Capture the cell that displays the provided text and extract its [X, Y] central coordinate. 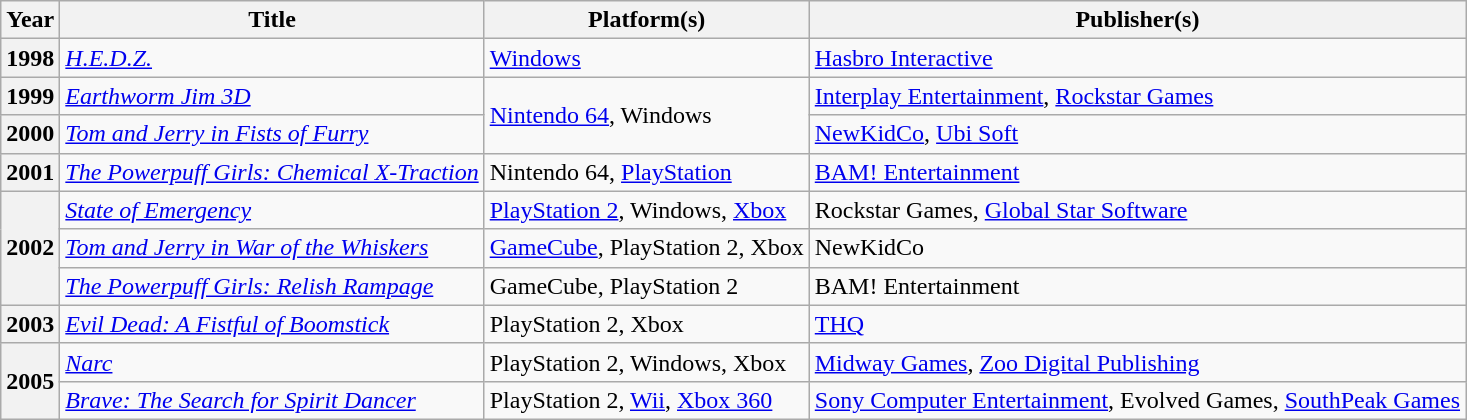
The Powerpuff Girls: Chemical X-Traction [272, 172]
Earthworm Jim 3D [272, 96]
Title [272, 20]
Nintendo 64, PlayStation [646, 172]
Sony Computer Entertainment, Evolved Games, SouthPeak Games [1137, 400]
Evil Dead: A Fistful of Boomstick [272, 324]
Narc [272, 362]
2003 [30, 324]
PlayStation 2, Xbox [646, 324]
NewKidCo [1137, 248]
H.E.D.Z. [272, 58]
Rockstar Games, Global Star Software [1137, 210]
Brave: The Search for Spirit Dancer [272, 400]
Platform(s) [646, 20]
Midway Games, Zoo Digital Publishing [1137, 362]
GameCube, PlayStation 2 [646, 286]
Tom and Jerry in War of the Whiskers [272, 248]
2000 [30, 134]
Interplay Entertainment, Rockstar Games [1137, 96]
1998 [30, 58]
Tom and Jerry in Fists of Furry [272, 134]
Publisher(s) [1137, 20]
GameCube, PlayStation 2, Xbox [646, 248]
Windows [646, 58]
Hasbro Interactive [1137, 58]
State of Emergency [272, 210]
2002 [30, 248]
PlayStation 2, Wii, Xbox 360 [646, 400]
2001 [30, 172]
1999 [30, 96]
Nintendo 64, Windows [646, 115]
NewKidCo, Ubi Soft [1137, 134]
Year [30, 20]
2005 [30, 381]
The Powerpuff Girls: Relish Rampage [272, 286]
THQ [1137, 324]
